Provide the [X, Y] coordinate of the cell's center where the given text is located.  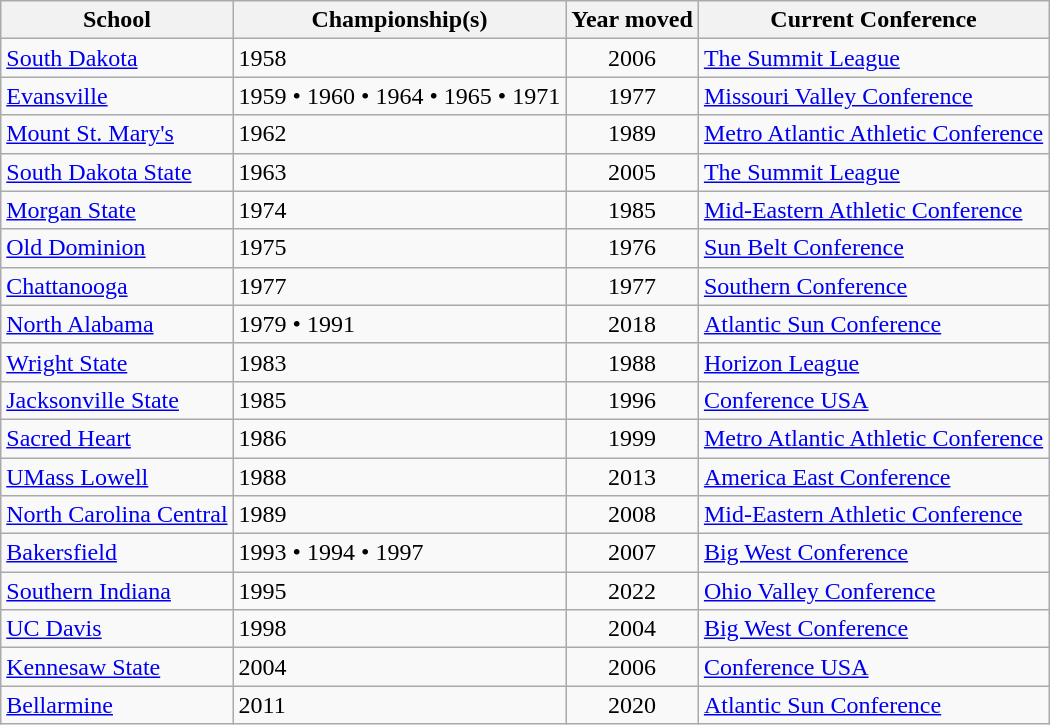
Sacred Heart [117, 438]
Southern Conference [873, 286]
UMass Lowell [117, 477]
Bakersfield [117, 553]
South Dakota [117, 58]
1976 [632, 248]
Evansville [117, 96]
Morgan State [117, 210]
Missouri Valley Conference [873, 96]
South Dakota State [117, 172]
2018 [632, 324]
Year moved [632, 20]
2011 [400, 705]
2022 [632, 591]
School [117, 20]
2020 [632, 705]
Championship(s) [400, 20]
2005 [632, 172]
1975 [400, 248]
Kennesaw State [117, 667]
North Alabama [117, 324]
1996 [632, 400]
1993 • 1994 • 1997 [400, 553]
1998 [400, 629]
1999 [632, 438]
2008 [632, 515]
1959 • 1960 • 1964 • 1965 • 1971 [400, 96]
1979 • 1991 [400, 324]
2013 [632, 477]
2007 [632, 553]
Southern Indiana [117, 591]
Bellarmine [117, 705]
1963 [400, 172]
1958 [400, 58]
Old Dominion [117, 248]
Ohio Valley Conference [873, 591]
Mount St. Mary's [117, 134]
Horizon League [873, 362]
1983 [400, 362]
North Carolina Central [117, 515]
1986 [400, 438]
1995 [400, 591]
Sun Belt Conference [873, 248]
Wright State [117, 362]
1962 [400, 134]
Chattanooga [117, 286]
1974 [400, 210]
UC Davis [117, 629]
Jacksonville State [117, 400]
Current Conference [873, 20]
America East Conference [873, 477]
